Extract the [X, Y] coordinate from the center of the cell holding the provided text.  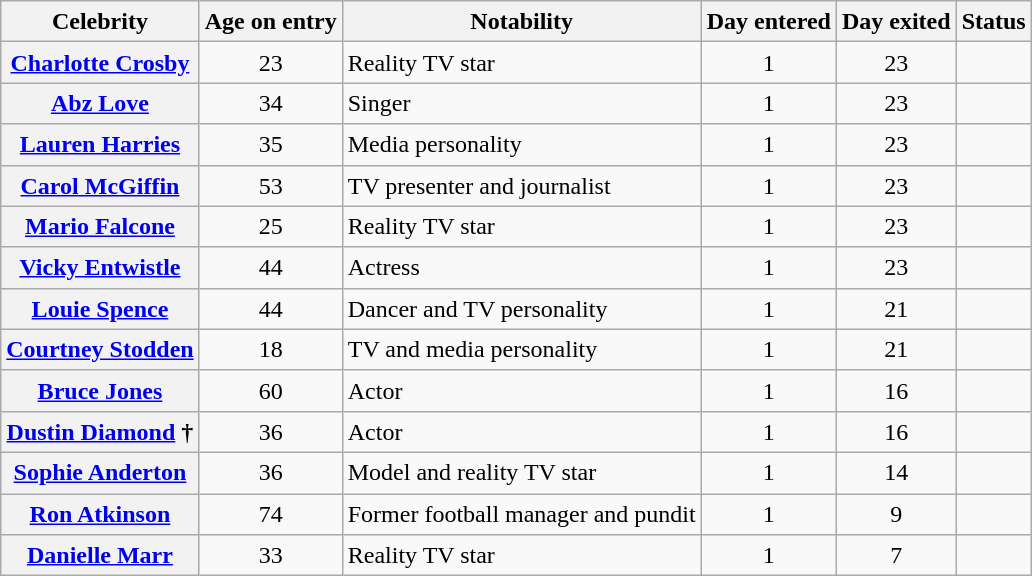
TV presenter and journalist [522, 186]
Singer [522, 104]
14 [896, 472]
Celebrity [100, 22]
Age on entry [270, 22]
Vicky Entwistle [100, 268]
Actress [522, 268]
Model and reality TV star [522, 472]
35 [270, 144]
Lauren Harries [100, 144]
Notability [522, 22]
33 [270, 556]
Mario Falcone [100, 226]
Carol McGiffin [100, 186]
Abz Love [100, 104]
7 [896, 556]
Day exited [896, 22]
Louie Spence [100, 308]
25 [270, 226]
Danielle Marr [100, 556]
Sophie Anderton [100, 472]
Bruce Jones [100, 390]
74 [270, 514]
18 [270, 350]
Ron Atkinson [100, 514]
9 [896, 514]
TV and media personality [522, 350]
Former football manager and pundit [522, 514]
60 [270, 390]
34 [270, 104]
53 [270, 186]
Status [994, 22]
Dancer and TV personality [522, 308]
Dustin Diamond † [100, 432]
Courtney Stodden [100, 350]
Charlotte Crosby [100, 62]
Day entered [768, 22]
Media personality [522, 144]
